For the text-containing cell, return its midpoint in [x, y] coordinate format. 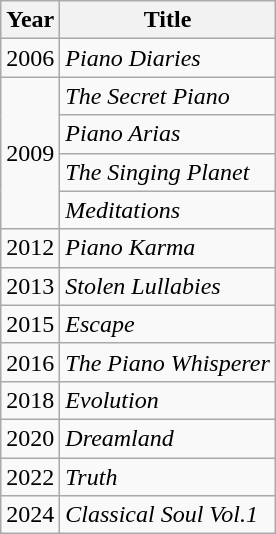
2015 [30, 324]
2009 [30, 153]
2024 [30, 515]
Piano Karma [168, 248]
Year [30, 20]
The Secret Piano [168, 96]
Piano Arias [168, 134]
Evolution [168, 400]
Truth [168, 477]
2018 [30, 400]
Piano Diaries [168, 58]
The Piano Whisperer [168, 362]
2012 [30, 248]
Stolen Lullabies [168, 286]
2020 [30, 438]
Escape [168, 324]
2013 [30, 286]
2016 [30, 362]
The Singing Planet [168, 172]
2006 [30, 58]
2022 [30, 477]
Title [168, 20]
Meditations [168, 210]
Dreamland [168, 438]
Classical Soul Vol.1 [168, 515]
